Extract the [X, Y] coordinate from the center of the cell holding the provided text.  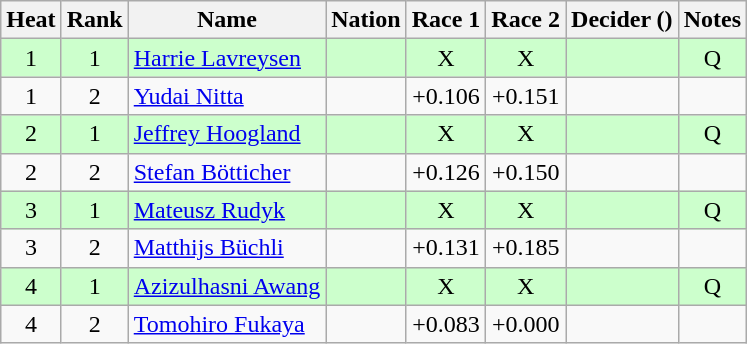
+0.150 [526, 172]
Rank [94, 20]
+0.131 [446, 248]
Stefan Bötticher [226, 172]
Name [226, 20]
Azizulhasni Awang [226, 286]
Mateusz Rudyk [226, 210]
Race 2 [526, 20]
+0.185 [526, 248]
Tomohiro Fukaya [226, 324]
+0.106 [446, 96]
Yudai Nitta [226, 96]
Heat [31, 20]
Matthijs Büchli [226, 248]
+0.000 [526, 324]
+0.083 [446, 324]
Harrie Lavreysen [226, 58]
Race 1 [446, 20]
Notes [712, 20]
+0.126 [446, 172]
Nation [366, 20]
+0.151 [526, 96]
Decider () [622, 20]
Jeffrey Hoogland [226, 134]
